Locate the cell with the specified text and output its [x, y] center coordinate. 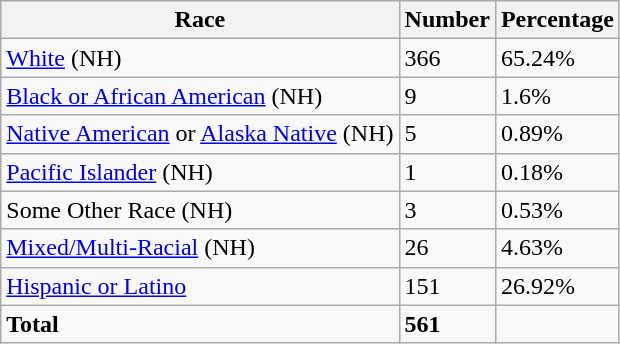
Mixed/Multi-Racial (NH) [200, 248]
9 [447, 96]
Black or African American (NH) [200, 96]
Number [447, 20]
26 [447, 248]
561 [447, 324]
3 [447, 210]
366 [447, 58]
Race [200, 20]
0.18% [557, 172]
26.92% [557, 286]
Some Other Race (NH) [200, 210]
1 [447, 172]
Percentage [557, 20]
Pacific Islander (NH) [200, 172]
0.53% [557, 210]
0.89% [557, 134]
White (NH) [200, 58]
Native American or Alaska Native (NH) [200, 134]
Hispanic or Latino [200, 286]
Total [200, 324]
5 [447, 134]
1.6% [557, 96]
151 [447, 286]
4.63% [557, 248]
65.24% [557, 58]
